Extract the (x, y) coordinate from the center of the cell holding the provided text.  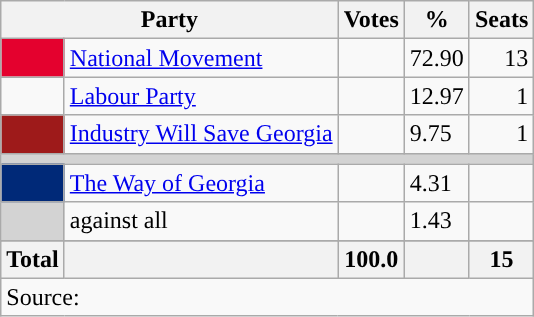
72.90 (436, 58)
4.31 (436, 183)
The Way of Georgia (201, 183)
Industry Will Save Georgia (201, 134)
1.43 (436, 221)
Party (170, 20)
Seats (501, 20)
Labour Party (201, 96)
against all (201, 221)
100.0 (371, 259)
12.97 (436, 96)
13 (501, 58)
Votes (371, 20)
Total (33, 259)
9.75 (436, 134)
% (436, 20)
National Movement (201, 58)
15 (501, 259)
Source: (268, 297)
